Output the [x, y] coordinate of the center of the cell containing the given text.  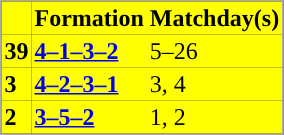
3–5–2 [90, 116]
39 [17, 50]
2 [17, 116]
Formation [90, 18]
3 [17, 84]
Matchday(s) [214, 18]
4–1–3–2 [90, 50]
4–2–3–1 [90, 84]
5–26 [214, 50]
1, 2 [214, 116]
3, 4 [214, 84]
